Find where the given text appears and provide that cell's center as [x, y] coordinate. 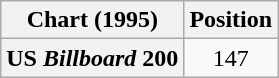
US Billboard 200 [92, 58]
147 [231, 58]
Position [231, 20]
Chart (1995) [92, 20]
